Find where the given text appears and provide that cell's center as (x, y) coordinate. 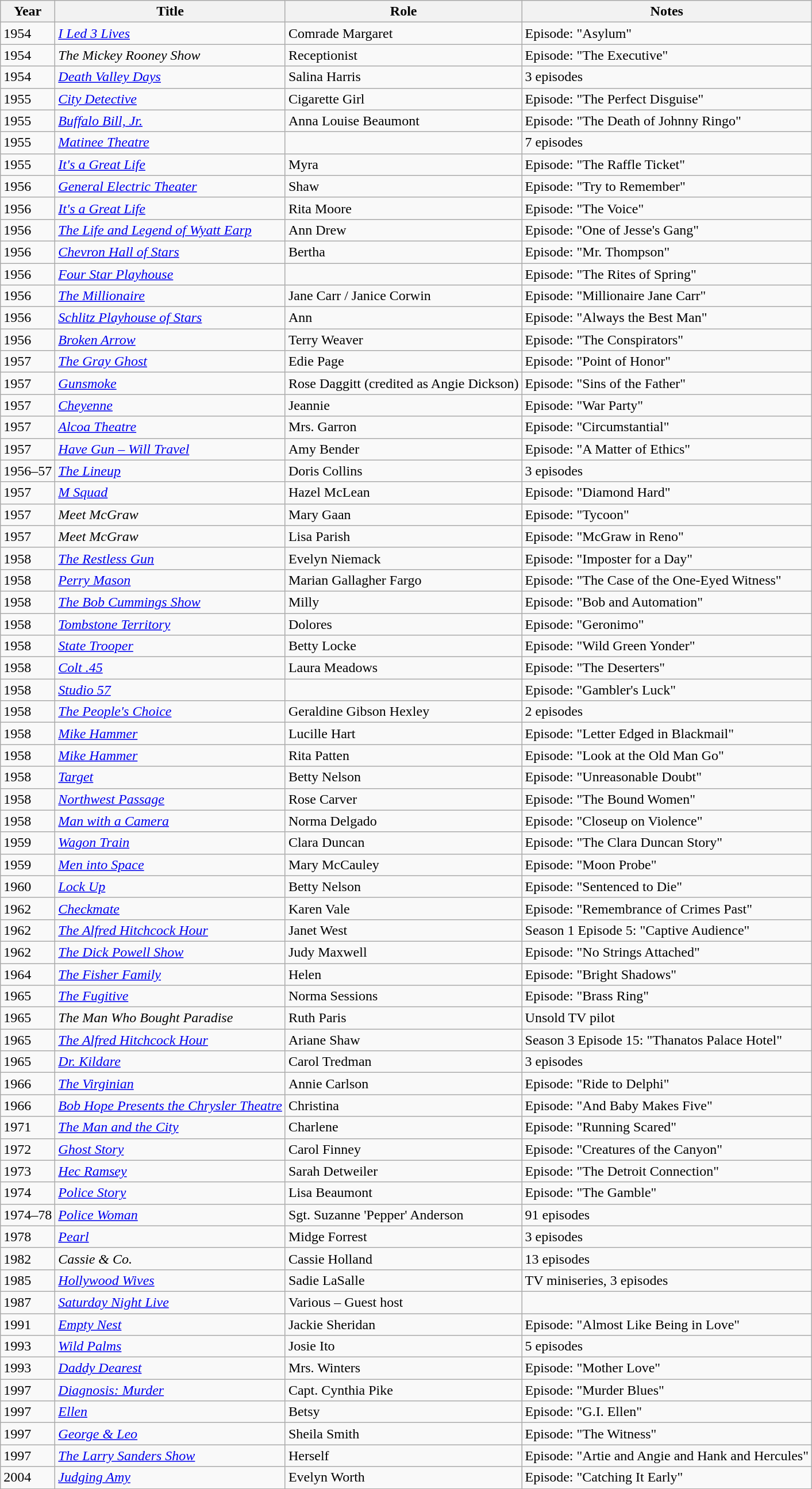
Josie Ito (403, 1346)
Studio 57 (170, 690)
The Virginian (170, 1084)
Rita Moore (403, 208)
Edie Page (403, 362)
1991 (28, 1324)
Episode: "Diamond Hard" (667, 493)
Anna Louise Beaumont (403, 121)
Episode: "One of Jesse's Gang" (667, 230)
Ruth Paris (403, 1018)
The Fisher Family (170, 974)
Midge Forrest (403, 1237)
Episode: "Point of Honor" (667, 362)
Shaw (403, 186)
Lisa Parish (403, 536)
George & Leo (170, 1434)
Episode: "Sins of the Father" (667, 383)
Episode: "Imposter for a Day" (667, 558)
Ellen (170, 1412)
Bob Hope Presents the Chrysler Theatre (170, 1106)
Checkmate (170, 908)
Episode: "Murder Blues" (667, 1390)
The Dick Powell Show (170, 952)
Chevron Hall of Stars (170, 252)
Milly (403, 602)
Episode: "Mother Love" (667, 1368)
TV miniseries, 3 episodes (667, 1280)
General Electric Theater (170, 186)
Herself (403, 1456)
Role (403, 11)
I Led 3 Lives (170, 33)
Episode: "Unreasonable Doubt" (667, 777)
Salina Harris (403, 77)
Judy Maxwell (403, 952)
Broken Arrow (170, 340)
Matinee Theatre (170, 143)
Episode: "The Detroit Connection" (667, 1171)
1974 (28, 1193)
Police Story (170, 1193)
Lock Up (170, 887)
Episode: "The Raffle Ticket" (667, 164)
Ann (403, 318)
Rose Daggitt (credited as Angie Dickson) (403, 383)
Capt. Cynthia Pike (403, 1390)
Norma Sessions (403, 996)
Daddy Dearest (170, 1368)
Empty Nest (170, 1324)
Dr. Kildare (170, 1062)
Charlene (403, 1127)
1987 (28, 1302)
Episode: "Tycoon" (667, 515)
1973 (28, 1171)
Wild Palms (170, 1346)
Buffalo Bill, Jr. (170, 121)
Episode: "Gambler's Luck" (667, 690)
Episode: "The Executive" (667, 55)
Various – Guest host (403, 1302)
Diagnosis: Murder (170, 1390)
Laura Meadows (403, 668)
The Fugitive (170, 996)
Rose Carver (403, 799)
Target (170, 777)
Episode: "A Matter of Ethics" (667, 449)
Episode: "Ride to Delphi" (667, 1084)
Episode: "Try to Remember" (667, 186)
1978 (28, 1237)
Ann Drew (403, 230)
Episode: "The Gamble" (667, 1193)
Title (170, 11)
Geraldine Gibson Hexley (403, 712)
Episode: "Artie and Angie and Hank and Hercules" (667, 1456)
1971 (28, 1127)
91 episodes (667, 1215)
Northwest Passage (170, 799)
Episode: "Circumstantial" (667, 427)
Notes (667, 11)
Episode: "Mr. Thompson" (667, 252)
Rita Patten (403, 755)
The Man and the City (170, 1127)
1972 (28, 1149)
Betsy (403, 1412)
Episode: "The Voice" (667, 208)
Janet West (403, 930)
M Squad (170, 493)
Episode: "Closeup on Violence" (667, 821)
The Life and Legend of Wyatt Earp (170, 230)
Episode: "Bob and Automation" (667, 602)
Episode: "Brass Ring" (667, 996)
The Restless Gun (170, 558)
Norma Delgado (403, 821)
Episode: "Creatures of the Canyon" (667, 1149)
Episode: "Bright Shadows" (667, 974)
7 episodes (667, 143)
The Lineup (170, 471)
Death Valley Days (170, 77)
Mrs. Garron (403, 427)
Ariane Shaw (403, 1040)
Episode: "War Party" (667, 405)
Jackie Sheridan (403, 1324)
Helen (403, 974)
Episode: "Geronimo" (667, 624)
The People's Choice (170, 712)
1956–57 (28, 471)
Lisa Beaumont (403, 1193)
Hec Ramsey (170, 1171)
Wagon Train (170, 843)
Episode: "McGraw in Reno" (667, 536)
Episode: "Always the Best Man" (667, 318)
Jeannie (403, 405)
5 episodes (667, 1346)
Perry Mason (170, 580)
Year (28, 11)
Episode: "And Baby Makes Five" (667, 1106)
Colt .45 (170, 668)
Annie Carlson (403, 1084)
Men into Space (170, 865)
Mrs. Winters (403, 1368)
Schlitz Playhouse of Stars (170, 318)
Season 3 Episode 15: "Thanatos Palace Hotel" (667, 1040)
Clara Duncan (403, 843)
Christina (403, 1106)
Episode: "Letter Edged in Blackmail" (667, 734)
Myra (403, 164)
Gunsmoke (170, 383)
The Mickey Rooney Show (170, 55)
Judging Amy (170, 1478)
Jane Carr / Janice Corwin (403, 296)
Doris Collins (403, 471)
1985 (28, 1280)
Police Woman (170, 1215)
Alcoa Theatre (170, 427)
2004 (28, 1478)
Man with a Camera (170, 821)
Episode: "Catching It Early" (667, 1478)
Lucille Hart (403, 734)
Episode: "Almost Like Being in Love" (667, 1324)
Evelyn Worth (403, 1478)
Season 1 Episode 5: "Captive Audience" (667, 930)
Episode: "Moon Probe" (667, 865)
Episode: "Wild Green Yonder" (667, 646)
Ghost Story (170, 1149)
Marian Gallagher Fargo (403, 580)
Karen Vale (403, 908)
Episode: "The Case of the One-Eyed Witness" (667, 580)
Episode: "Remembrance of Crimes Past" (667, 908)
Episode: "G.I. Ellen" (667, 1412)
13 episodes (667, 1258)
Dolores (403, 624)
Bertha (403, 252)
Carol Finney (403, 1149)
Have Gun – Will Travel (170, 449)
Cassie & Co. (170, 1258)
1960 (28, 887)
Four Star Playhouse (170, 274)
Episode: "The Bound Women" (667, 799)
Episode: "Look at the Old Man Go" (667, 755)
Hollywood Wives (170, 1280)
Episode: "No Strings Attached" (667, 952)
The Larry Sanders Show (170, 1456)
Sarah Detweiler (403, 1171)
Amy Bender (403, 449)
Episode: "The Death of Johnny Ringo" (667, 121)
2 episodes (667, 712)
Sheila Smith (403, 1434)
State Trooper (170, 646)
Terry Weaver (403, 340)
Episode: "The Perfect Disguise" (667, 99)
Pearl (170, 1237)
Cassie Holland (403, 1258)
Cigarette Girl (403, 99)
Episode: "The Witness" (667, 1434)
Sadie LaSalle (403, 1280)
Evelyn Niemack (403, 558)
Tombstone Territory (170, 624)
The Gray Ghost (170, 362)
Episode: "Sentenced to Die" (667, 887)
Sgt. Suzanne 'Pepper' Anderson (403, 1215)
Mary Gaan (403, 515)
The Man Who Bought Paradise (170, 1018)
Episode: "The Conspirators" (667, 340)
Episode: "The Rites of Spring" (667, 274)
Saturday Night Live (170, 1302)
Betty Locke (403, 646)
Comrade Margaret (403, 33)
Cheyenne (170, 405)
Unsold TV pilot (667, 1018)
The Bob Cummings Show (170, 602)
Episode: "Running Scared" (667, 1127)
1964 (28, 974)
Carol Tredman (403, 1062)
Episode: "The Deserters" (667, 668)
Hazel McLean (403, 493)
City Detective (170, 99)
Episode: "Asylum" (667, 33)
Receptionist (403, 55)
1974–78 (28, 1215)
The Millionaire (170, 296)
1982 (28, 1258)
Episode: "The Clara Duncan Story" (667, 843)
Episode: "Millionaire Jane Carr" (667, 296)
Mary McCauley (403, 865)
